Return (x, y) of the center of cell containing provided text 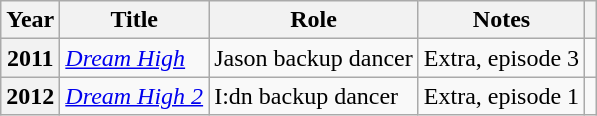
Notes (501, 20)
Extra, episode 3 (501, 58)
Year (30, 20)
Dream High (134, 58)
Role (314, 20)
Jason backup dancer (314, 58)
I:dn backup dancer (314, 96)
Extra, episode 1 (501, 96)
2011 (30, 58)
Dream High 2 (134, 96)
2012 (30, 96)
Title (134, 20)
